Determine the (X, Y) coordinate at the center of the cell enclosing the given text.  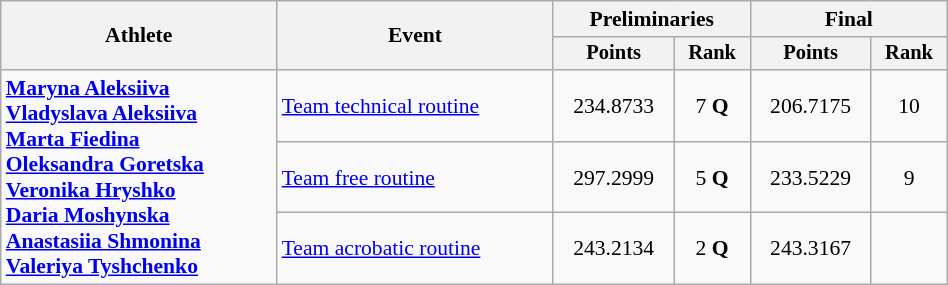
Preliminaries (652, 19)
9 (909, 178)
Event (416, 36)
Final (848, 19)
243.2134 (614, 248)
Team technical routine (416, 106)
Team free routine (416, 178)
10 (909, 106)
Team acrobatic routine (416, 248)
5 Q (712, 178)
233.5229 (810, 178)
243.3167 (810, 248)
234.8733 (614, 106)
Maryna AleksiivaVladyslava AleksiivaMarta FiedinaOleksandra Goretska Veronika HryshkoDaria MoshynskaAnastasiia ShmoninaValeriya Tyshchenko (139, 177)
206.7175 (810, 106)
Athlete (139, 36)
7 Q (712, 106)
2 Q (712, 248)
297.2999 (614, 178)
